Extract the [X, Y] coordinate from the center of the cell holding the provided text.  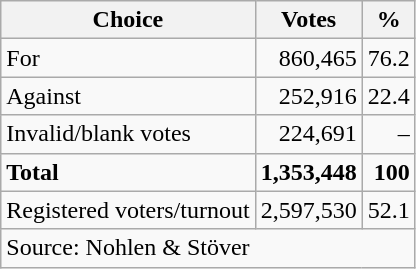
52.1 [388, 210]
100 [388, 172]
1,353,448 [308, 172]
Source: Nohlen & Stöver [208, 248]
252,916 [308, 96]
224,691 [308, 134]
Registered voters/turnout [128, 210]
For [128, 58]
2,597,530 [308, 210]
Choice [128, 20]
Against [128, 96]
Votes [308, 20]
860,465 [308, 58]
Invalid/blank votes [128, 134]
76.2 [388, 58]
– [388, 134]
% [388, 20]
22.4 [388, 96]
Total [128, 172]
